Locate the cell with the specified text and output its (x, y) center coordinate. 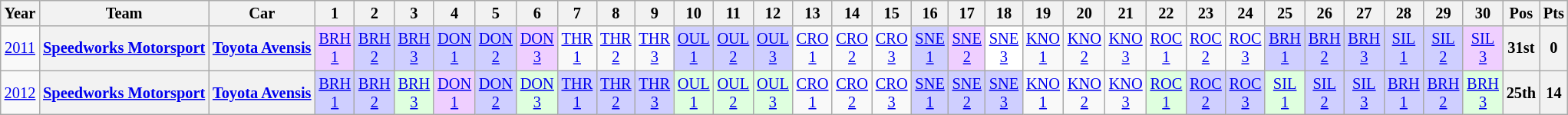
6 (537, 13)
Year (20, 13)
18 (1004, 13)
Team (124, 13)
11 (734, 13)
9 (655, 13)
31st (1521, 48)
15 (892, 13)
13 (813, 13)
2011 (20, 48)
21 (1126, 13)
16 (929, 13)
22 (1167, 13)
20 (1084, 13)
26 (1325, 13)
27 (1364, 13)
Pos (1521, 13)
8 (616, 13)
4 (454, 13)
28 (1404, 13)
Car (262, 13)
Pts (1553, 13)
17 (967, 13)
1 (335, 13)
24 (1246, 13)
7 (577, 13)
12 (773, 13)
2012 (20, 93)
5 (496, 13)
2 (375, 13)
0 (1553, 48)
29 (1444, 13)
30 (1483, 13)
19 (1043, 13)
23 (1206, 13)
25th (1521, 93)
10 (694, 13)
3 (414, 13)
25 (1285, 13)
